For the text-containing cell, return its midpoint in (x, y) coordinate format. 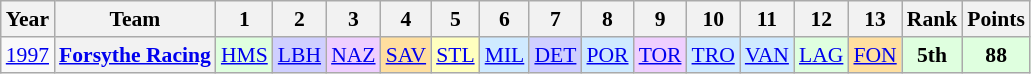
VAN (767, 55)
Year (28, 19)
DET (555, 55)
1997 (28, 55)
11 (767, 19)
2 (300, 19)
6 (505, 19)
8 (607, 19)
Rank (932, 19)
TRO (714, 55)
3 (353, 19)
STL (456, 55)
88 (996, 55)
FON (874, 55)
1 (244, 19)
Team (135, 19)
12 (821, 19)
NAZ (353, 55)
5 (456, 19)
4 (406, 19)
9 (660, 19)
10 (714, 19)
13 (874, 19)
LBH (300, 55)
MIL (505, 55)
HMS (244, 55)
LAG (821, 55)
Forsythe Racing (135, 55)
Points (996, 19)
SAV (406, 55)
5th (932, 55)
TOR (660, 55)
7 (555, 19)
POR (607, 55)
